Identify which cell holds the provided text, then report its [x, y] central coordinate. 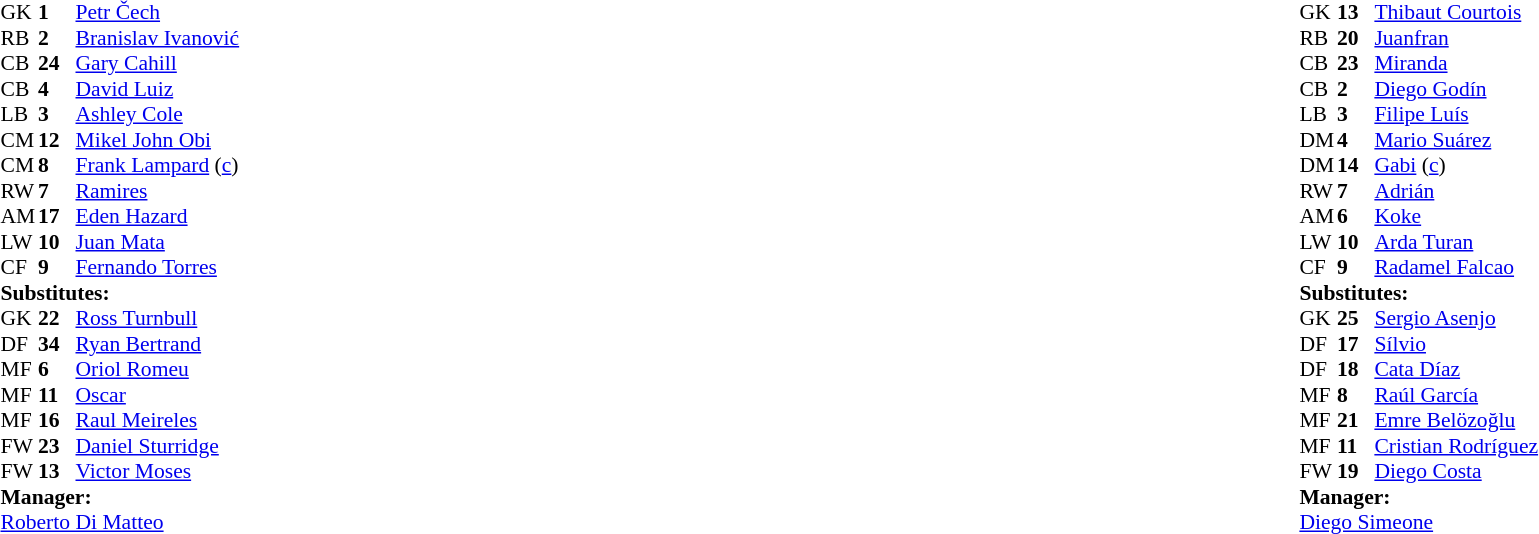
Ryan Bertrand [158, 344]
Daniel Sturridge [158, 446]
Sílvio [1456, 344]
16 [57, 421]
Oriol Romeu [158, 369]
12 [57, 140]
Eden Hazard [158, 217]
Mario Suárez [1456, 140]
Emre Belözoğlu [1456, 421]
Ross Turnbull [158, 319]
20 [1356, 38]
Cristian Rodríguez [1456, 446]
Filipe Luís [1456, 115]
Victor Moses [158, 471]
Gary Cahill [158, 63]
Diego Costa [1456, 471]
Gabi (c) [1456, 165]
18 [1356, 369]
Arda Turan [1456, 242]
Raul Meireles [158, 421]
21 [1356, 421]
Petr Čech [158, 13]
Juanfran [1456, 38]
19 [1356, 471]
1 [57, 13]
Miranda [1456, 63]
Sergio Asenjo [1456, 319]
22 [57, 319]
Frank Lampard (c) [158, 165]
Ramires [158, 191]
Thibaut Courtois [1456, 13]
Mikel John Obi [158, 140]
Koke [1456, 217]
34 [57, 344]
Adrián [1456, 191]
Cata Díaz [1456, 369]
24 [57, 63]
Juan Mata [158, 242]
Branislav Ivanović [158, 38]
David Luiz [158, 89]
Ashley Cole [158, 115]
Fernando Torres [158, 267]
Raúl García [1456, 395]
25 [1356, 319]
Radamel Falcao [1456, 267]
14 [1356, 165]
Oscar [158, 395]
Diego Godín [1456, 89]
